Identify which cell holds the provided text, then report its (x, y) central coordinate. 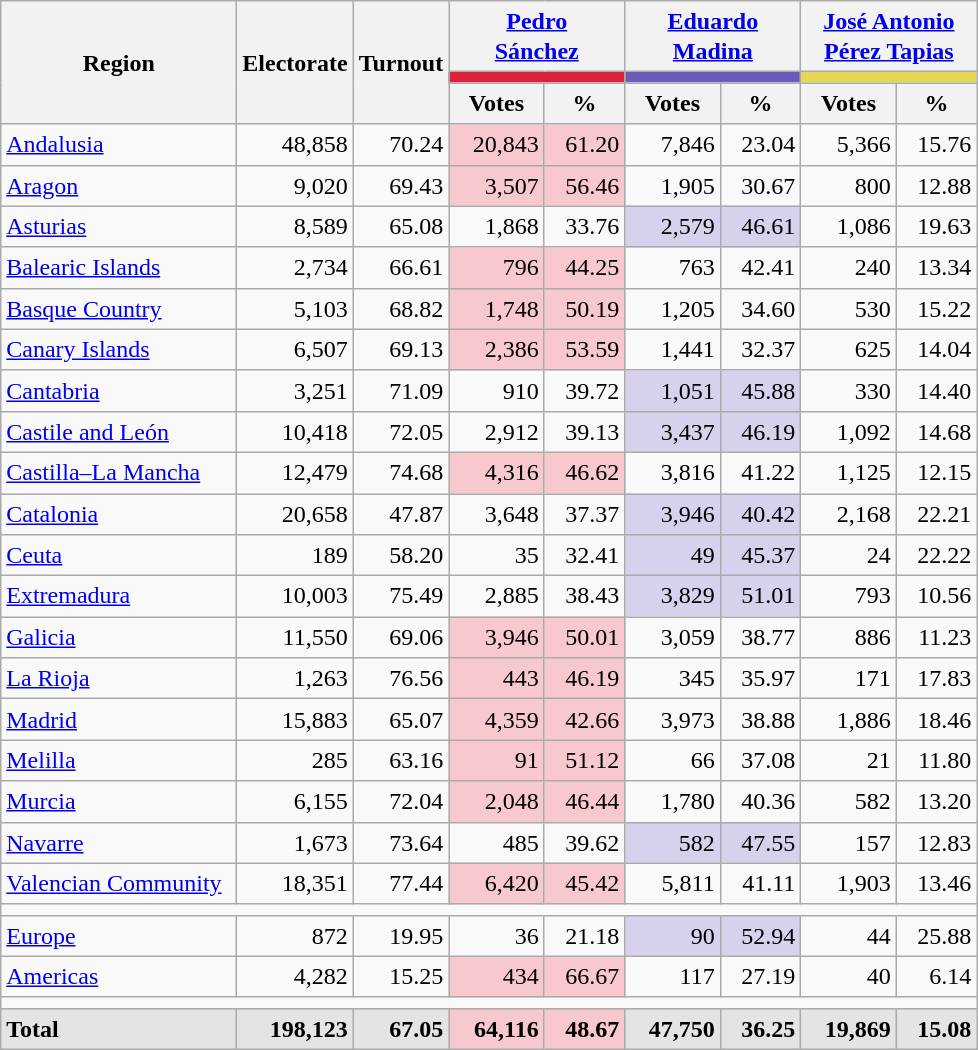
22.22 (936, 556)
40 (848, 976)
14.04 (936, 350)
Galicia (119, 638)
13.20 (936, 802)
56.46 (584, 186)
Asturias (119, 226)
12.83 (936, 842)
14.40 (936, 390)
75.49 (401, 596)
9,020 (295, 186)
40.42 (760, 514)
1,886 (848, 720)
33.76 (584, 226)
12.15 (936, 472)
7,846 (672, 144)
53.59 (584, 350)
Cantabria (119, 390)
41.22 (760, 472)
1,903 (848, 884)
46.61 (760, 226)
2,048 (496, 802)
15.76 (936, 144)
3,507 (496, 186)
20,658 (295, 514)
3,251 (295, 390)
32.37 (760, 350)
Turnout (401, 62)
66.61 (401, 268)
63.16 (401, 760)
Canary Islands (119, 350)
763 (672, 268)
22.21 (936, 514)
198,123 (295, 1028)
434 (496, 976)
1,051 (672, 390)
3,816 (672, 472)
27.19 (760, 976)
1,205 (672, 308)
19,869 (848, 1028)
Americas (119, 976)
15.22 (936, 308)
6,155 (295, 802)
Catalonia (119, 514)
5,103 (295, 308)
285 (295, 760)
46.44 (584, 802)
71.09 (401, 390)
51.12 (584, 760)
46.62 (584, 472)
66 (672, 760)
Andalusia (119, 144)
14.68 (936, 432)
40.36 (760, 802)
1,441 (672, 350)
47.55 (760, 842)
910 (496, 390)
50.19 (584, 308)
48.67 (584, 1028)
6,507 (295, 350)
Ceuta (119, 556)
42.66 (584, 720)
35.97 (760, 678)
Murcia (119, 802)
2,168 (848, 514)
Aragon (119, 186)
45.88 (760, 390)
70.24 (401, 144)
EduardoMadina (713, 36)
2,386 (496, 350)
1,905 (672, 186)
67.05 (401, 1028)
12.88 (936, 186)
50.01 (584, 638)
530 (848, 308)
69.13 (401, 350)
32.41 (584, 556)
17.83 (936, 678)
189 (295, 556)
1,086 (848, 226)
23.04 (760, 144)
12,479 (295, 472)
PedroSánchez (537, 36)
3,973 (672, 720)
77.44 (401, 884)
34.60 (760, 308)
21 (848, 760)
44.25 (584, 268)
157 (848, 842)
65.07 (401, 720)
15.25 (401, 976)
10.56 (936, 596)
Melilla (119, 760)
Castilla–La Mancha (119, 472)
2,579 (672, 226)
345 (672, 678)
117 (672, 976)
Basque Country (119, 308)
1,092 (848, 432)
Navarre (119, 842)
72.05 (401, 432)
3,059 (672, 638)
2,885 (496, 596)
38.77 (760, 638)
74.68 (401, 472)
19.95 (401, 936)
36.25 (760, 1028)
La Rioja (119, 678)
10,003 (295, 596)
José AntonioPérez Tapias (889, 36)
65.08 (401, 226)
5,811 (672, 884)
44 (848, 936)
6.14 (936, 976)
73.64 (401, 842)
18.46 (936, 720)
42.41 (760, 268)
30.67 (760, 186)
11,550 (295, 638)
1,780 (672, 802)
171 (848, 678)
240 (848, 268)
69.43 (401, 186)
1,868 (496, 226)
Valencian Community (119, 884)
90 (672, 936)
4,359 (496, 720)
20,843 (496, 144)
8,589 (295, 226)
25.88 (936, 936)
35 (496, 556)
Total (119, 1028)
49 (672, 556)
69.06 (401, 638)
Balearic Islands (119, 268)
5,366 (848, 144)
15.08 (936, 1028)
52.94 (760, 936)
45.37 (760, 556)
Europe (119, 936)
Madrid (119, 720)
38.88 (760, 720)
485 (496, 842)
66.67 (584, 976)
36 (496, 936)
61.20 (584, 144)
45.42 (584, 884)
68.82 (401, 308)
11.80 (936, 760)
2,734 (295, 268)
886 (848, 638)
1,673 (295, 842)
6,420 (496, 884)
4,316 (496, 472)
37.08 (760, 760)
41.11 (760, 884)
18,351 (295, 884)
10,418 (295, 432)
47.87 (401, 514)
4,282 (295, 976)
38.43 (584, 596)
13.34 (936, 268)
47,750 (672, 1028)
39.62 (584, 842)
13.46 (936, 884)
3,437 (672, 432)
330 (848, 390)
2,912 (496, 432)
443 (496, 678)
800 (848, 186)
76.56 (401, 678)
793 (848, 596)
48,858 (295, 144)
872 (295, 936)
39.13 (584, 432)
72.04 (401, 802)
15,883 (295, 720)
1,125 (848, 472)
Extremadura (119, 596)
64,116 (496, 1028)
Castile and León (119, 432)
19.63 (936, 226)
Region (119, 62)
796 (496, 268)
1,748 (496, 308)
21.18 (584, 936)
39.72 (584, 390)
24 (848, 556)
625 (848, 350)
3,648 (496, 514)
Electorate (295, 62)
58.20 (401, 556)
51.01 (760, 596)
1,263 (295, 678)
37.37 (584, 514)
91 (496, 760)
3,829 (672, 596)
11.23 (936, 638)
